Determine the (x, y) coordinate at the center of the cell enclosing the given text.  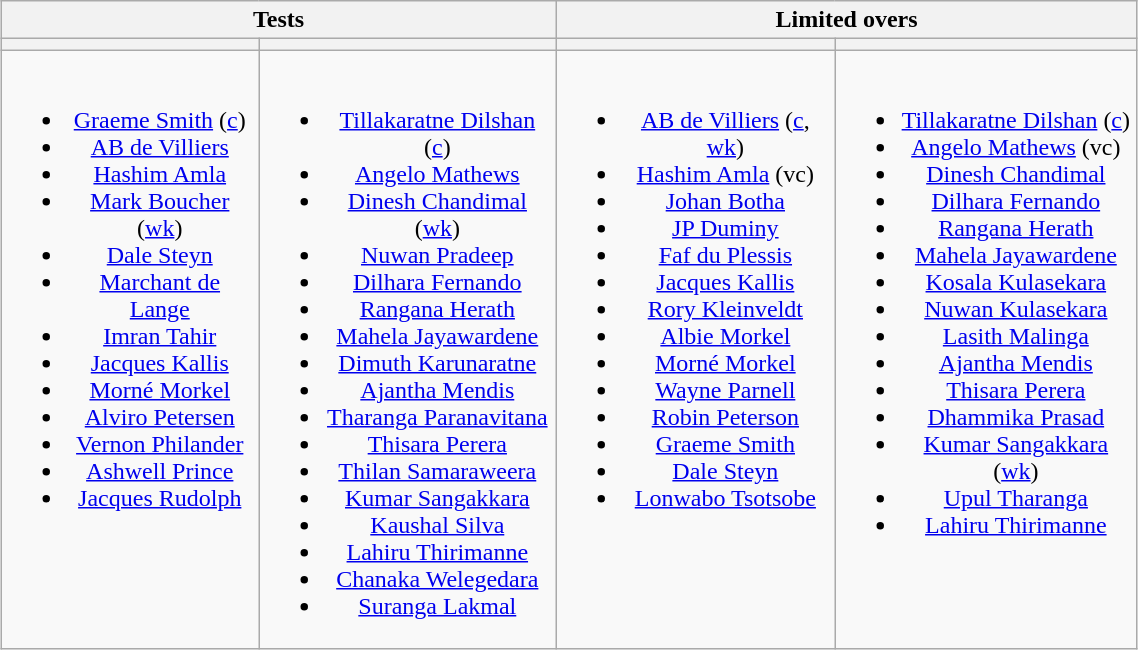
Tests (278, 20)
Limited overs (846, 20)
